Return the [X, Y] coordinate for the center point of the cell that contains the specified text.  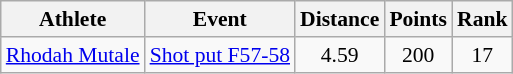
Distance [340, 19]
Points [418, 19]
Shot put F57-58 [220, 55]
Athlete [73, 19]
Rhodah Mutale [73, 55]
4.59 [340, 55]
17 [482, 55]
Event [220, 19]
200 [418, 55]
Rank [482, 19]
